Detect which cell encompasses the target text, then output its [x, y] center coordinate. 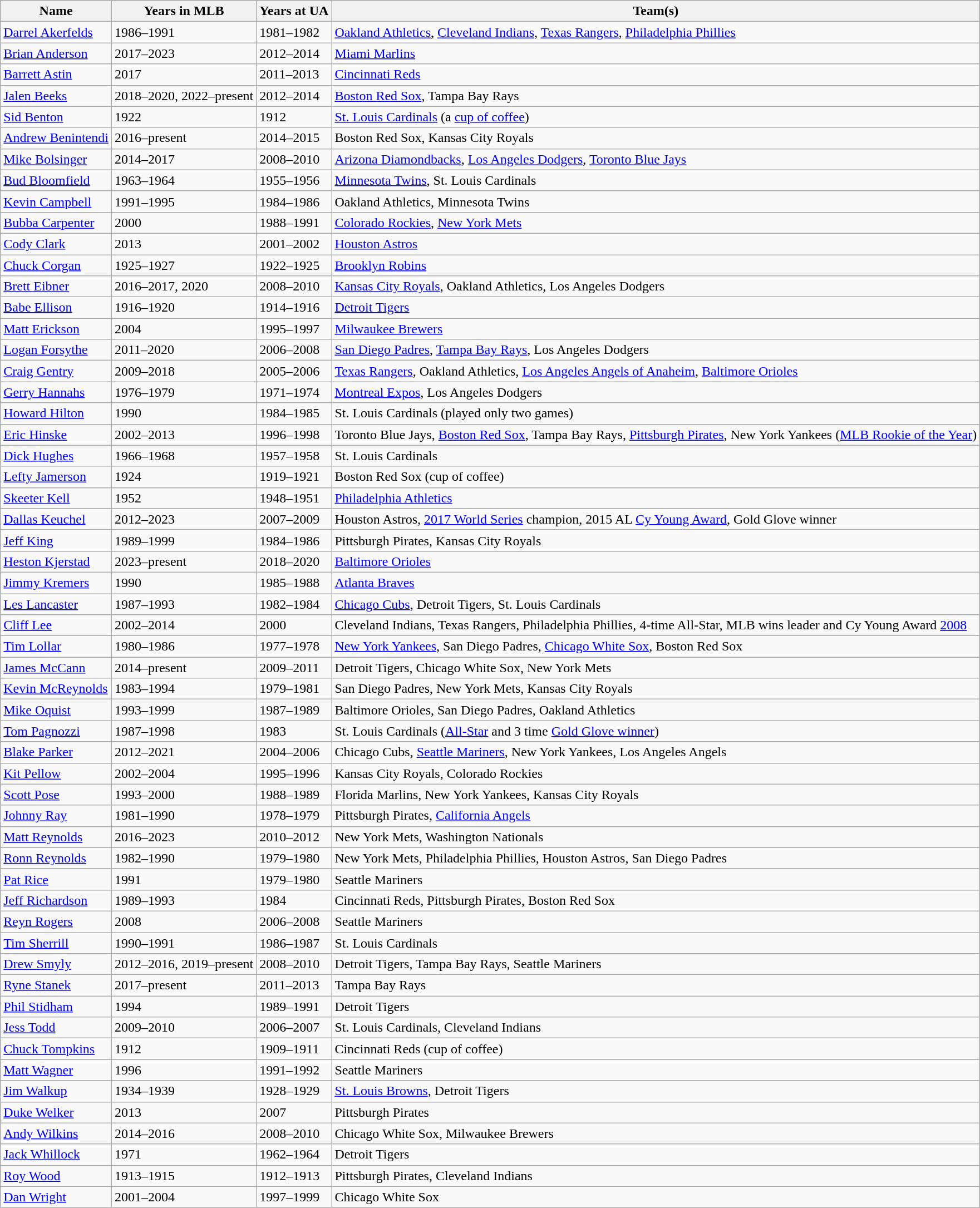
Mike Bolsinger [56, 159]
Chuck Corgan [56, 265]
Boston Red Sox, Tampa Bay Rays [656, 96]
Matt Erickson [56, 329]
1987–1998 [184, 731]
Pat Rice [56, 879]
Oakland Athletics, Cleveland Indians, Texas Rangers, Philadelphia Phillies [656, 32]
Brett Eibner [56, 287]
Lefty Jamerson [56, 477]
Matt Reynolds [56, 837]
Years at UA [294, 11]
1913–1915 [184, 1176]
Ronn Reynolds [56, 858]
1981–1990 [184, 816]
Brooklyn Robins [656, 265]
Pittsburgh Pirates, Kansas City Royals [656, 540]
Craig Gentry [56, 371]
Boston Red Sox, Kansas City Royals [656, 138]
New York Mets, Philadelphia Phillies, Houston Astros, San Diego Padres [656, 858]
Logan Forsythe [56, 350]
1919–1921 [294, 477]
Jeff King [56, 540]
Cliff Lee [56, 625]
Ryne Stanek [56, 985]
1922 [184, 117]
2010–2012 [294, 837]
2016–2017, 2020 [184, 287]
Sid Benton [56, 117]
Babe Ellison [56, 308]
2007–2009 [294, 519]
1981–1982 [294, 32]
2007 [294, 1112]
1955–1956 [294, 180]
Dallas Keuchel [56, 519]
2004–2006 [294, 752]
Kit Pellow [56, 773]
Scott Pose [56, 795]
New York Mets, Washington Nationals [656, 837]
Philadelphia Athletics [656, 498]
Tampa Bay Rays [656, 985]
1993–2000 [184, 795]
2014–present [184, 668]
2018–2020, 2022–present [184, 96]
Bubba Carpenter [56, 223]
Tom Pagnozzi [56, 731]
Pittsburgh Pirates [656, 1112]
St. Louis Cardinals (a cup of coffee) [656, 117]
1988–1991 [294, 223]
1952 [184, 498]
2012–2016, 2019–present [184, 964]
2001–2002 [294, 244]
Atlanta Braves [656, 583]
1971–1974 [294, 392]
Boston Red Sox (cup of coffee) [656, 477]
1985–1988 [294, 583]
Kevin Campbell [56, 201]
1996 [184, 1070]
Tim Sherrill [56, 943]
1928–1929 [294, 1091]
Detroit Tigers, Tampa Bay Rays, Seattle Mariners [656, 964]
2009–2018 [184, 371]
1924 [184, 477]
2002–2013 [184, 435]
Montreal Expos, Los Angeles Dodgers [656, 392]
1979–1981 [294, 689]
Houston Astros [656, 244]
1995–1997 [294, 329]
2006–2007 [294, 1028]
Bud Bloomfield [56, 180]
1996–1998 [294, 435]
1993–1999 [184, 710]
New York Yankees, San Diego Padres, Chicago White Sox, Boston Red Sox [656, 647]
Reyn Rogers [56, 921]
1987–1989 [294, 710]
Howard Hilton [56, 413]
Jack Whillock [56, 1155]
Kansas City Royals, Colorado Rockies [656, 773]
Arizona Diamondbacks, Los Angeles Dodgers, Toronto Blue Jays [656, 159]
1977–1978 [294, 647]
1980–1986 [184, 647]
Florida Marlins, New York Yankees, Kansas City Royals [656, 795]
1971 [184, 1155]
1916–1920 [184, 308]
2017–present [184, 985]
Matt Wagner [56, 1070]
Jimmy Kremers [56, 583]
1976–1979 [184, 392]
Barrett Astin [56, 75]
Johnny Ray [56, 816]
Chicago White Sox [656, 1197]
1986–1991 [184, 32]
1995–1996 [294, 773]
2011–2020 [184, 350]
San Diego Padres, New York Mets, Kansas City Royals [656, 689]
1989–1991 [294, 1007]
1925–1927 [184, 265]
1912–1913 [294, 1176]
2012–2023 [184, 519]
Kansas City Royals, Oakland Athletics, Los Angeles Dodgers [656, 287]
Roy Wood [56, 1176]
Chicago Cubs, Seattle Mariners, New York Yankees, Los Angeles Angels [656, 752]
2005–2006 [294, 371]
Jeff Richardson [56, 900]
Cleveland Indians, Texas Rangers, Philadelphia Phillies, 4-time All-Star, MLB wins leader and Cy Young Award 2008 [656, 625]
Minnesota Twins, St. Louis Cardinals [656, 180]
2014–2016 [184, 1133]
2016–present [184, 138]
2016–2023 [184, 837]
2008 [184, 921]
1991 [184, 879]
Colorado Rockies, New York Mets [656, 223]
1991–1992 [294, 1070]
1957–1958 [294, 456]
Cincinnati Reds (cup of coffee) [656, 1049]
Heston Kjerstad [56, 561]
Detroit Tigers, Chicago White Sox, New York Mets [656, 668]
1982–1984 [294, 604]
Cincinnati Reds, Pittsburgh Pirates, Boston Red Sox [656, 900]
Jalen Beeks [56, 96]
Milwaukee Brewers [656, 329]
1963–1964 [184, 180]
Andrew Benintendi [56, 138]
2004 [184, 329]
1978–1979 [294, 816]
1994 [184, 1007]
San Diego Padres, Tampa Bay Rays, Los Angeles Dodgers [656, 350]
1983 [294, 731]
Skeeter Kell [56, 498]
Drew Smyly [56, 964]
1997–1999 [294, 1197]
2012–2021 [184, 752]
Chicago White Sox, Milwaukee Brewers [656, 1133]
Baltimore Orioles [656, 561]
Dick Hughes [56, 456]
2014–2017 [184, 159]
James McCann [56, 668]
1948–1951 [294, 498]
1922–1925 [294, 265]
Blake Parker [56, 752]
2017–2023 [184, 53]
Phil Stidham [56, 1007]
Oakland Athletics, Minnesota Twins [656, 201]
Toronto Blue Jays, Boston Red Sox, Tampa Bay Rays, Pittsburgh Pirates, New York Yankees (MLB Rookie of the Year) [656, 435]
1990–1991 [184, 943]
1909–1911 [294, 1049]
1934–1939 [184, 1091]
1984 [294, 900]
1982–1990 [184, 858]
1987–1993 [184, 604]
1986–1987 [294, 943]
1989–1999 [184, 540]
2002–2014 [184, 625]
1988–1989 [294, 795]
Kevin McReynolds [56, 689]
1914–1916 [294, 308]
1983–1994 [184, 689]
2017 [184, 75]
Jim Walkup [56, 1091]
Darrel Akerfelds [56, 32]
2009–2010 [184, 1028]
2018–2020 [294, 561]
Baltimore Orioles, San Diego Padres, Oakland Athletics [656, 710]
Miami Marlins [656, 53]
1991–1995 [184, 201]
1984–1985 [294, 413]
Les Lancaster [56, 604]
Tim Lollar [56, 647]
Eric Hinske [56, 435]
St. Louis Browns, Detroit Tigers [656, 1091]
2001–2004 [184, 1197]
Duke Welker [56, 1112]
Cincinnati Reds [656, 75]
2002–2004 [184, 773]
Gerry Hannahs [56, 392]
2023–present [184, 561]
Mike Oquist [56, 710]
Andy Wilkins [56, 1133]
St. Louis Cardinals (played only two games) [656, 413]
Jess Todd [56, 1028]
1962–1964 [294, 1155]
Cody Clark [56, 244]
Pittsburgh Pirates, Cleveland Indians [656, 1176]
Brian Anderson [56, 53]
Houston Astros, 2017 World Series champion, 2015 AL Cy Young Award, Gold Glove winner [656, 519]
1966–1968 [184, 456]
2014–2015 [294, 138]
St. Louis Cardinals (All-Star and 3 time Gold Glove winner) [656, 731]
1989–1993 [184, 900]
Pittsburgh Pirates, California Angels [656, 816]
Team(s) [656, 11]
2009–2011 [294, 668]
Texas Rangers, Oakland Athletics, Los Angeles Angels of Anaheim, Baltimore Orioles [656, 371]
Years in MLB [184, 11]
Chicago Cubs, Detroit Tigers, St. Louis Cardinals [656, 604]
Chuck Tompkins [56, 1049]
Name [56, 11]
Dan Wright [56, 1197]
St. Louis Cardinals, Cleveland Indians [656, 1028]
